For the text-containing cell, return its midpoint in [X, Y] coordinate format. 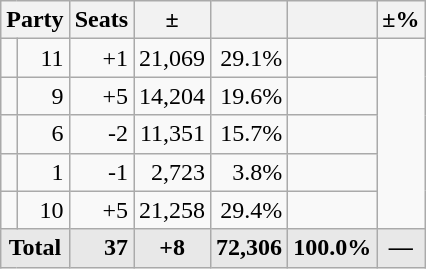
1 [43, 172]
100.0% [332, 248]
± [172, 20]
14,204 [172, 96]
15.7% [250, 134]
±% [401, 20]
29.4% [250, 210]
72,306 [250, 248]
37 [101, 248]
Party [35, 20]
21,258 [172, 210]
21,069 [172, 58]
10 [43, 210]
-2 [101, 134]
11,351 [172, 134]
+1 [101, 58]
11 [43, 58]
6 [43, 134]
3.8% [250, 172]
2,723 [172, 172]
Total [35, 248]
— [401, 248]
29.1% [250, 58]
19.6% [250, 96]
9 [43, 96]
+8 [172, 248]
Seats [101, 20]
-1 [101, 172]
